From the cell containing the given text, extract its center point as [x, y] coordinate. 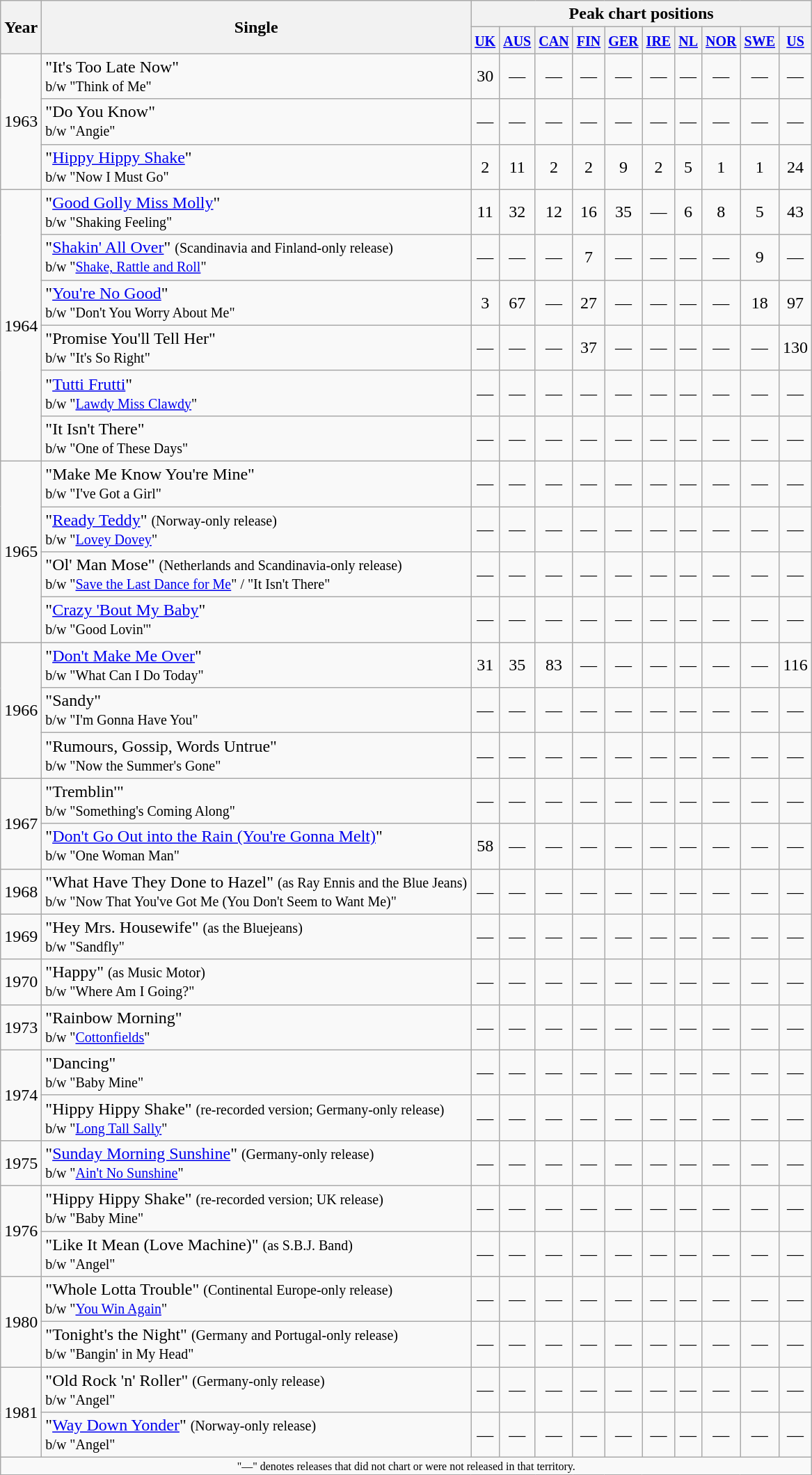
UK [486, 40]
FIN [589, 40]
"Like It Mean (Love Machine)" (as S.B.J. Band)b/w "Angel" [256, 1253]
"Rumours, Gossip, Words Untrue"b/w "Now the Summer's Gone" [256, 756]
67 [518, 302]
"—" denotes releases that did not chart or were not released in that territory. [406, 1466]
24 [796, 167]
GER [623, 40]
"Don't Make Me Over"b/w "What Can I Do Today" [256, 665]
AUS [518, 40]
1965 [21, 551]
1969 [21, 937]
NL [689, 40]
"Ready Teddy" (Norway-only release)b/w "Lovey Dovey" [256, 529]
"What Have They Done to Hazel" (as Ray Ennis and the Blue Jeans)b/w "Now That You've Got Me (You Don't Seem to Want Me)" [256, 891]
"Happy" (as Music Motor)b/w "Where Am I Going?" [256, 981]
58 [486, 846]
1966 [21, 710]
CAN [554, 40]
"Tutti Frutti"b/w "Lawdy Miss Clawdy" [256, 393]
"Hippy Hippy Shake" (re-recorded version; UK release)b/w "Baby Mine" [256, 1208]
"Whole Lotta Trouble" (Continental Europe-only release)b/w "You Win Again" [256, 1299]
6 [689, 212]
1968 [21, 891]
1970 [21, 981]
"Good Golly Miss Molly"b/w "Shaking Feeling" [256, 212]
"It's Too Late Now"b/w "Think of Me" [256, 77]
"Ol' Man Mose" (Netherlands and Scandinavia-only release)b/w "Save the Last Dance for Me" / "It Isn't There" [256, 575]
97 [796, 302]
"Make Me Know You're Mine"b/w "I've Got a Girl" [256, 483]
116 [796, 665]
43 [796, 212]
1967 [21, 823]
16 [589, 212]
18 [760, 302]
"Shakin' All Over" (Scandinavia and Finland-only release)b/w "Shake, Rattle and Roll" [256, 258]
1974 [21, 1095]
"Hippy Hippy Shake" (re-recorded version; Germany-only release)b/w "Long Tall Sally" [256, 1118]
"Hippy Hippy Shake"b/w "Now I Must Go" [256, 167]
NOR [722, 40]
1976 [21, 1231]
US [796, 40]
12 [554, 212]
1964 [21, 325]
7 [589, 258]
"Rainbow Morning"b/w "Cottonfields" [256, 1027]
1981 [21, 1412]
"You're No Good"b/w "Don't You Worry About Me" [256, 302]
"Sandy"b/w "I'm Gonna Have You" [256, 710]
Year [21, 27]
30 [486, 77]
1973 [21, 1027]
130 [796, 348]
8 [722, 212]
27 [589, 302]
IRE [658, 40]
1963 [21, 121]
"Promise You'll Tell Her"b/w "It's So Right" [256, 348]
SWE [760, 40]
"Crazy 'Bout My Baby"b/w "Good Lovin'" [256, 620]
"Hey Mrs. Housewife" (as the Bluejeans)b/w "Sandfly" [256, 937]
"Tonight's the Night" (Germany and Portugal-only release)b/w "Bangin' in My Head" [256, 1345]
32 [518, 212]
1980 [21, 1322]
"Tremblin'"b/w "Something's Coming Along" [256, 800]
Peak chart positions [642, 14]
83 [554, 665]
"Dancing"b/w "Baby Mine" [256, 1072]
"Way Down Yonder" (Norway-only release)b/w "Angel" [256, 1435]
Single [256, 27]
"Sunday Morning Sunshine" (Germany-only release)b/w "Ain't No Sunshine" [256, 1162]
"Old Rock 'n' Roller" (Germany-only release)b/w "Angel" [256, 1389]
"Do You Know"b/w "Angie" [256, 121]
"Don't Go Out into the Rain (You're Gonna Melt)"b/w "One Woman Man" [256, 846]
3 [486, 302]
1975 [21, 1162]
"It Isn't There"b/w "One of These Days" [256, 439]
31 [486, 665]
37 [589, 348]
